Return the [X, Y] coordinate for the center point of the cell that contains the specified text.  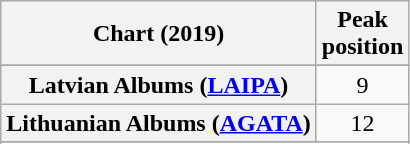
9 [362, 85]
Peakposition [362, 34]
12 [362, 123]
Chart (2019) [159, 34]
Lithuanian Albums (AGATA) [159, 123]
Latvian Albums (LAIPA) [159, 85]
